Scan for the cell matching the given text and deliver its (x, y) coordinate at center. 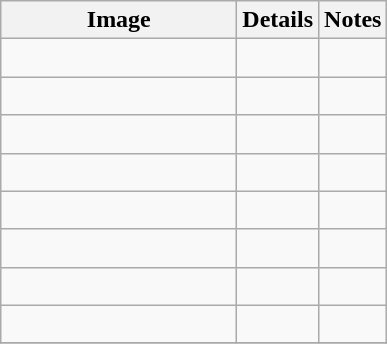
Details (278, 20)
Image (119, 20)
Notes (353, 20)
